Extract the [X, Y] coordinate from the center of the cell holding the provided text.  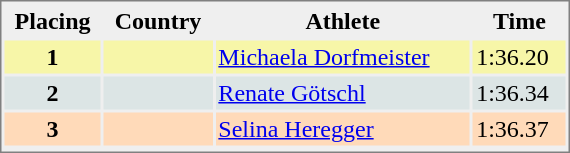
Renate Götschl [342, 92]
Country [158, 20]
1 [52, 56]
3 [52, 128]
1:36.34 [519, 92]
Placing [52, 20]
Athlete [342, 20]
Selina Heregger [342, 128]
1:36.20 [519, 56]
2 [52, 92]
Michaela Dorfmeister [342, 56]
1:36.37 [519, 128]
Time [519, 20]
